For the text-containing cell, return its midpoint in [x, y] coordinate format. 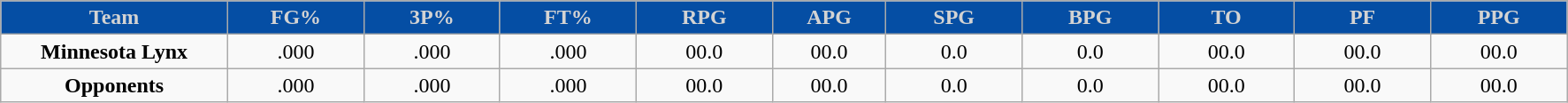
SPG [954, 18]
Minnesota Lynx [115, 51]
PPG [1499, 18]
Opponents [115, 85]
RPG [704, 18]
FT% [568, 18]
APG [829, 18]
Team [115, 18]
PF [1363, 18]
TO [1227, 18]
BPG [1090, 18]
3P% [432, 18]
FG% [295, 18]
